Extract the (x, y) coordinate from the center of the cell holding the provided text.  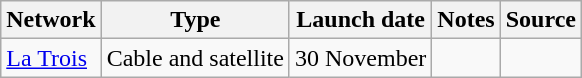
Launch date (360, 20)
30 November (360, 58)
Source (540, 20)
Type (195, 20)
Notes (466, 20)
Network (51, 20)
La Trois (51, 58)
Cable and satellite (195, 58)
